Capture the cell that displays the provided text and extract its [x, y] central coordinate. 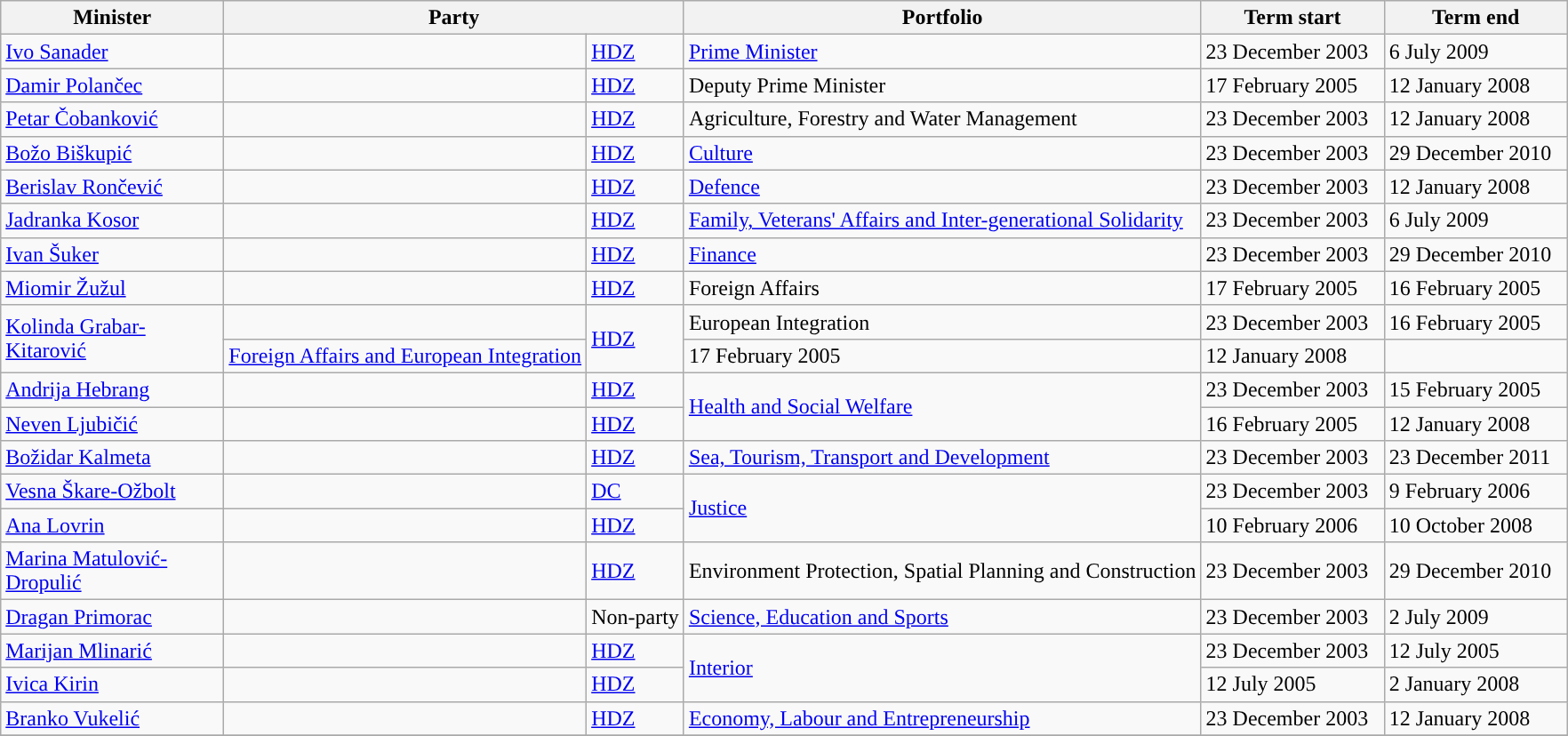
Defence [942, 187]
Božo Biškupić [112, 153]
Vesna Škare-Ožbolt [112, 492]
Portfolio [942, 18]
Miomir Žužul [112, 288]
23 December 2011 [1476, 458]
Marina Matulović-Dropulić [112, 571]
Božidar Kalmeta [112, 458]
Foreign Affairs [942, 288]
DC [636, 492]
2 July 2009 [1476, 617]
Environment Protection, Spatial Planning and Construction [942, 571]
Neven Ljubičić [112, 424]
Term end [1476, 18]
Agriculture, Forestry and Water Management [942, 119]
Marijan Mlinarić [112, 651]
Term start [1292, 18]
Ivan Šuker [112, 254]
Ivo Sanader [112, 52]
Petar Čobanković [112, 119]
Science, Education and Sports [942, 617]
Deputy Prime Minister [942, 85]
Jadranka Kosor [112, 220]
Minister [112, 18]
Economy, Labour and Entrepreneurship [942, 718]
Interior [942, 668]
Justice [942, 508]
10 February 2006 [1292, 525]
Berislav Rončević [112, 187]
9 February 2006 [1476, 492]
Family, Veterans' Affairs and Inter-generational Solidarity [942, 220]
Party [454, 18]
Damir Polančec [112, 85]
Andrija Hebrang [112, 389]
Non-party [636, 617]
10 October 2008 [1476, 525]
2 January 2008 [1476, 684]
Health and Social Welfare [942, 406]
Dragan Primorac [112, 617]
Ana Lovrin [112, 525]
Sea, Tourism, Transport and Development [942, 458]
Kolinda Grabar-Kitarović [112, 339]
Finance [942, 254]
15 February 2005 [1476, 389]
Foreign Affairs and European Integration [405, 356]
Ivica Kirin [112, 684]
Prime Minister [942, 52]
Branko Vukelić [112, 718]
Culture [942, 153]
European Integration [942, 322]
